Pinpoint the cell where the given text exists, returning its (X, Y) midpoint coordinate. 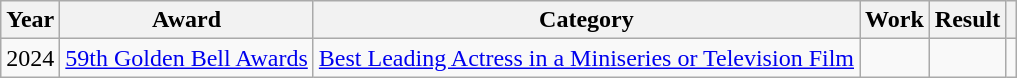
Award (187, 20)
Category (586, 20)
59th Golden Bell Awards (187, 58)
Work (895, 20)
2024 (30, 58)
Year (30, 20)
Result (967, 20)
Best Leading Actress in a Miniseries or Television Film (586, 58)
